Search for the cell housing the specified text and yield its [x, y] center coordinate. 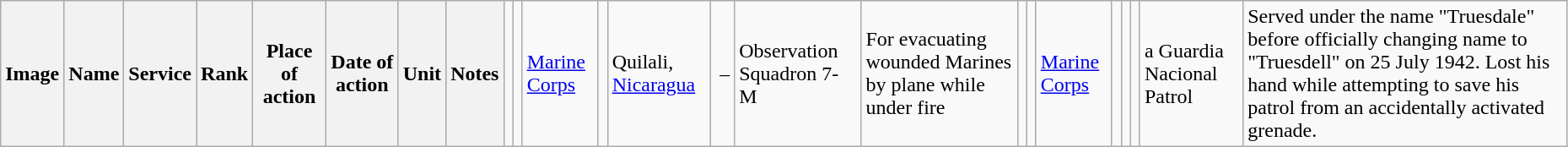
Place of action [290, 74]
– [722, 74]
Observation Squadron 7-M [798, 74]
Name [94, 74]
Notes [475, 74]
Image [32, 74]
For evacuating wounded Marines by plane while under fire [940, 74]
Service [160, 74]
Date of action [362, 74]
Unit [422, 74]
Rank [224, 74]
Quilali, Nicaragua [659, 74]
a Guardia Nacional Patrol [1191, 74]
